For the text-containing cell, return its midpoint in (X, Y) coordinate format. 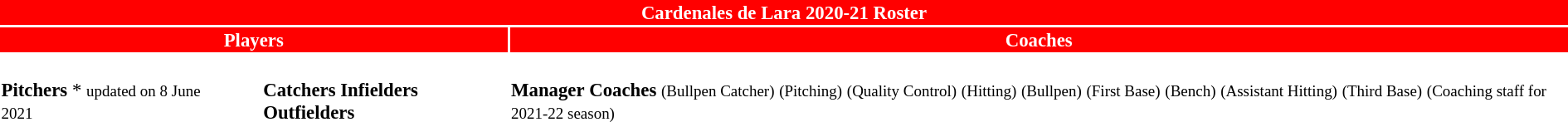
Players (254, 40)
Cardenales de Lara 2020-21 Roster (784, 12)
Coaches (1039, 40)
